Provide the (x, y) coordinate of the cell's center where the given text is located.  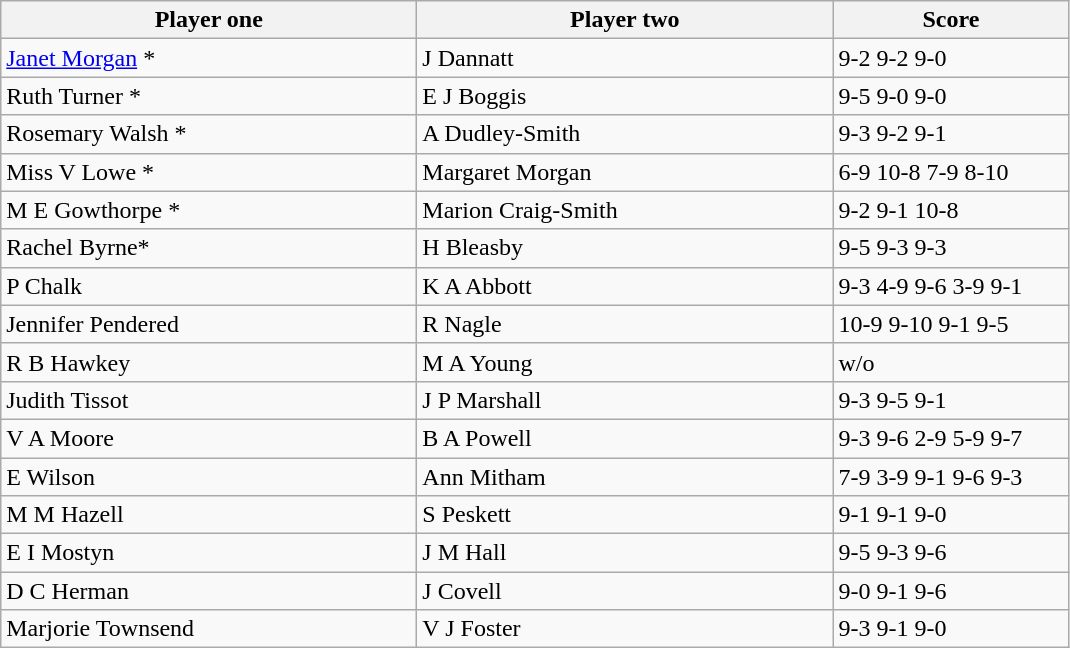
Jennifer Pendered (209, 324)
9-3 9-1 9-0 (951, 629)
9-3 4-9 9-6 3-9 9-1 (951, 286)
10-9 9-10 9-1 9-5 (951, 324)
Player two (625, 20)
B A Powell (625, 438)
Marjorie Townsend (209, 629)
9-2 9-1 10-8 (951, 210)
Player one (209, 20)
E I Mostyn (209, 553)
9-5 9-3 9-3 (951, 248)
9-0 9-1 9-6 (951, 591)
9-2 9-2 9-0 (951, 58)
Janet Morgan * (209, 58)
M E Gowthorpe * (209, 210)
Ann Mitham (625, 477)
Score (951, 20)
Ruth Turner * (209, 96)
K A Abbott (625, 286)
S Peskett (625, 515)
P Chalk (209, 286)
9-3 9-5 9-1 (951, 400)
E Wilson (209, 477)
E J Boggis (625, 96)
Miss V Lowe * (209, 172)
w/o (951, 362)
9-5 9-3 9-6 (951, 553)
M M Hazell (209, 515)
9-3 9-2 9-1 (951, 134)
Rosemary Walsh * (209, 134)
Margaret Morgan (625, 172)
7-9 3-9 9-1 9-6 9-3 (951, 477)
J P Marshall (625, 400)
M A Young (625, 362)
6-9 10-8 7-9 8-10 (951, 172)
A Dudley-Smith (625, 134)
V A Moore (209, 438)
Judith Tissot (209, 400)
Rachel Byrne* (209, 248)
R Nagle (625, 324)
V J Foster (625, 629)
J Covell (625, 591)
J Dannatt (625, 58)
J M Hall (625, 553)
9-1 9-1 9-0 (951, 515)
9-3 9-6 2-9 5-9 9-7 (951, 438)
9-5 9-0 9-0 (951, 96)
D C Herman (209, 591)
R B Hawkey (209, 362)
H Bleasby (625, 248)
Marion Craig-Smith (625, 210)
